Return [X, Y] of the center of cell containing provided text 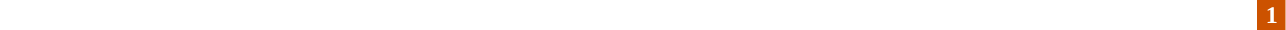
7 [858, 15]
12 [488, 15]
